Find where the given text appears and provide that cell's center as (x, y) coordinate. 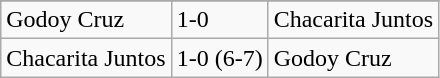
1-0 (6-7) (220, 58)
1-0 (220, 20)
